Extract the (X, Y) coordinate from the center of the cell holding the provided text.  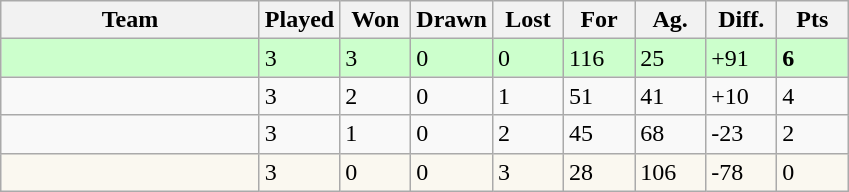
+10 (742, 96)
Won (376, 20)
68 (670, 134)
41 (670, 96)
Ag. (670, 20)
Played (299, 20)
116 (600, 58)
Drawn (452, 20)
28 (600, 172)
25 (670, 58)
-23 (742, 134)
6 (812, 58)
45 (600, 134)
4 (812, 96)
Pts (812, 20)
Diff. (742, 20)
For (600, 20)
Lost (528, 20)
Team (130, 20)
-78 (742, 172)
106 (670, 172)
+91 (742, 58)
51 (600, 96)
